Locate the cell with the specified text and output its (X, Y) center coordinate. 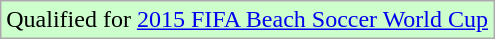
Qualified for 2015 FIFA Beach Soccer World Cup (248, 20)
